From the cell containing the given text, extract its center point as [X, Y] coordinate. 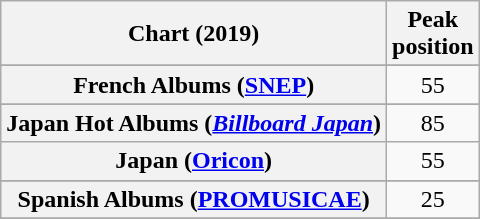
Spanish Albums (PROMUSICAE) [194, 199]
Peakposition [433, 34]
Japan Hot Albums (Billboard Japan) [194, 123]
Chart (2019) [194, 34]
25 [433, 199]
85 [433, 123]
Japan (Oricon) [194, 161]
French Albums (SNEP) [194, 85]
